Find where the given text appears and provide that cell's center as [X, Y] coordinate. 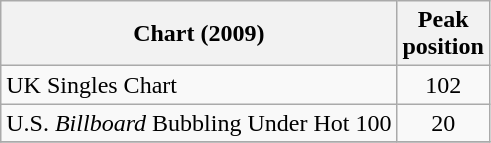
102 [443, 85]
Peakposition [443, 34]
UK Singles Chart [199, 85]
U.S. Billboard Bubbling Under Hot 100 [199, 123]
20 [443, 123]
Chart (2009) [199, 34]
